Determine the (x, y) coordinate at the center of the cell enclosing the given text.  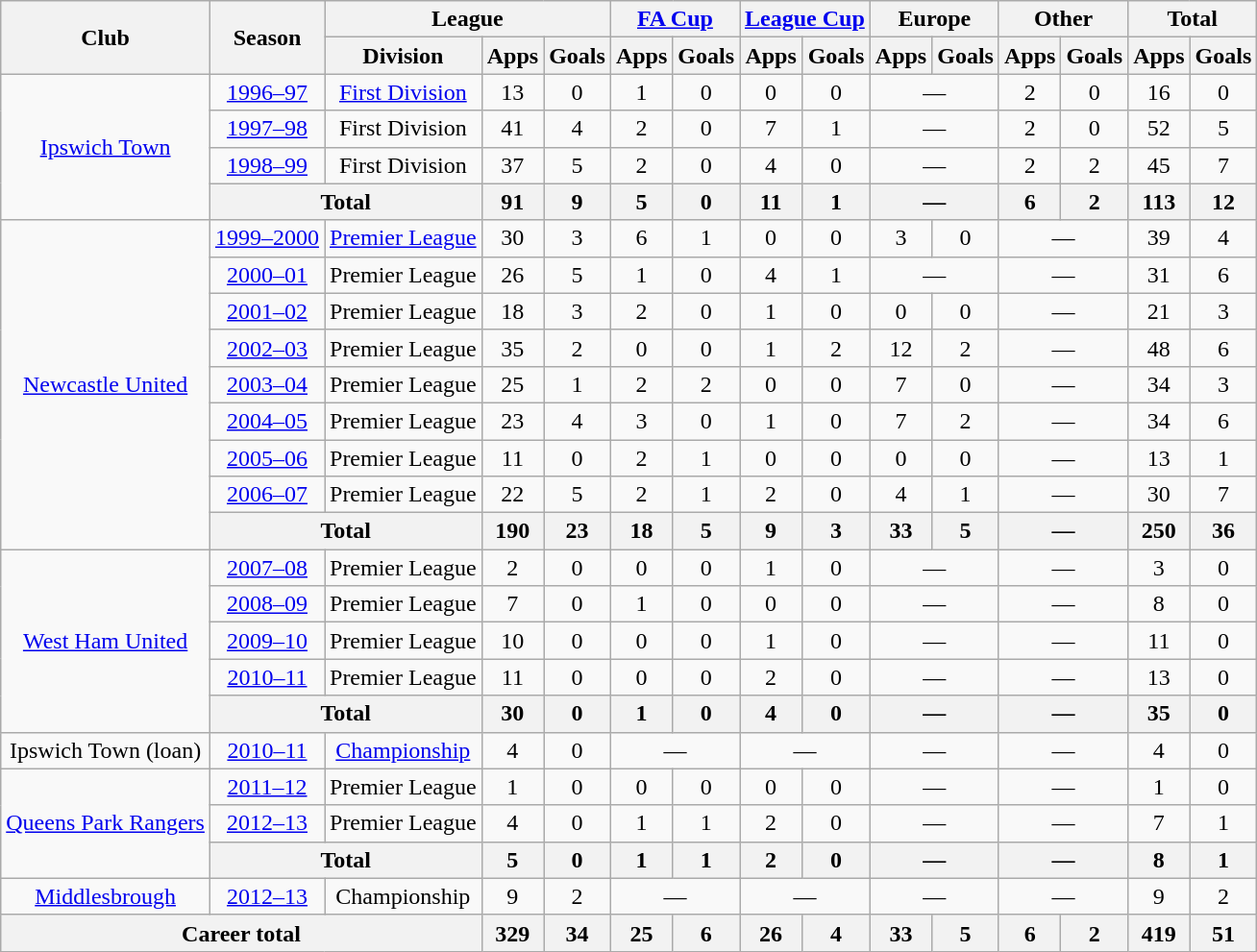
113 (1159, 202)
48 (1159, 348)
2001–02 (267, 311)
2007–08 (267, 568)
22 (512, 495)
41 (512, 129)
Season (267, 37)
2005–06 (267, 458)
37 (512, 165)
39 (1159, 238)
1999–2000 (267, 238)
2004–05 (267, 421)
1998–99 (267, 165)
Other (1063, 19)
250 (1159, 531)
10 (512, 641)
Middlesbrough (106, 896)
League Cup (805, 19)
51 (1223, 933)
21 (1159, 311)
2008–09 (267, 604)
FA Cup (675, 19)
Division (404, 56)
329 (512, 933)
2011–12 (267, 787)
Club (106, 37)
Career total (241, 933)
419 (1159, 933)
Ipswich Town (106, 147)
West Ham United (106, 641)
31 (1159, 275)
16 (1159, 92)
91 (512, 202)
Ipswich Town (loan) (106, 750)
League (468, 19)
2006–07 (267, 495)
Europe (934, 19)
2000–01 (267, 275)
2009–10 (267, 641)
45 (1159, 165)
2002–03 (267, 348)
1997–98 (267, 129)
190 (512, 531)
1996–97 (267, 92)
52 (1159, 129)
Newcastle United (106, 384)
2003–04 (267, 384)
36 (1223, 531)
Queens Park Rangers (106, 823)
